Determine the (X, Y) coordinate at the center of the cell enclosing the given text.  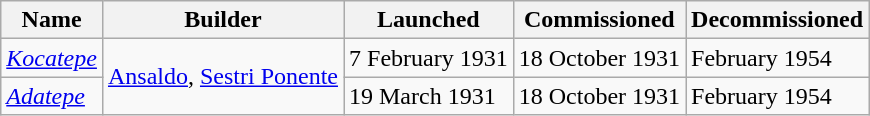
Launched (429, 20)
Adatepe (52, 96)
Builder (222, 20)
Ansaldo, Sestri Ponente (222, 77)
7 February 1931 (429, 58)
Kocatepe (52, 58)
Commissioned (599, 20)
Name (52, 20)
19 March 1931 (429, 96)
Decommissioned (778, 20)
